Locate the cell with the specified text and output its (X, Y) center coordinate. 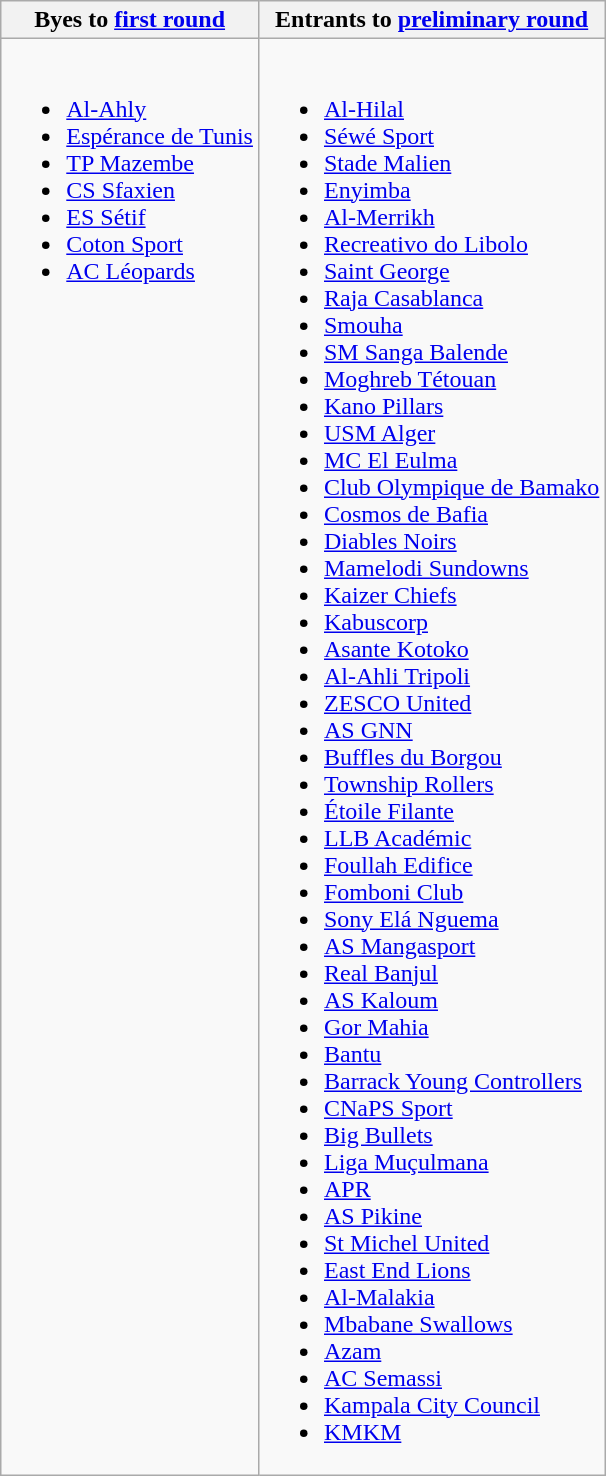
Entrants to preliminary round (431, 20)
Byes to first round (130, 20)
Al-Ahly Espérance de Tunis TP Mazembe CS Sfaxien ES Sétif Coton Sport AC Léopards (130, 757)
